Scan for the cell matching the given text and deliver its (x, y) coordinate at center. 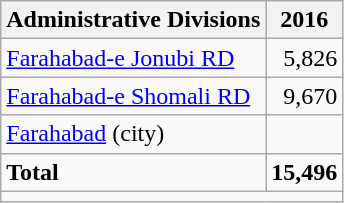
2016 (304, 20)
Farahabad (city) (134, 134)
Farahabad-e Shomali RD (134, 96)
5,826 (304, 58)
9,670 (304, 96)
Administrative Divisions (134, 20)
Total (134, 172)
Farahabad-e Jonubi RD (134, 58)
15,496 (304, 172)
